Determine the (x, y) coordinate at the center of the cell enclosing the given text.  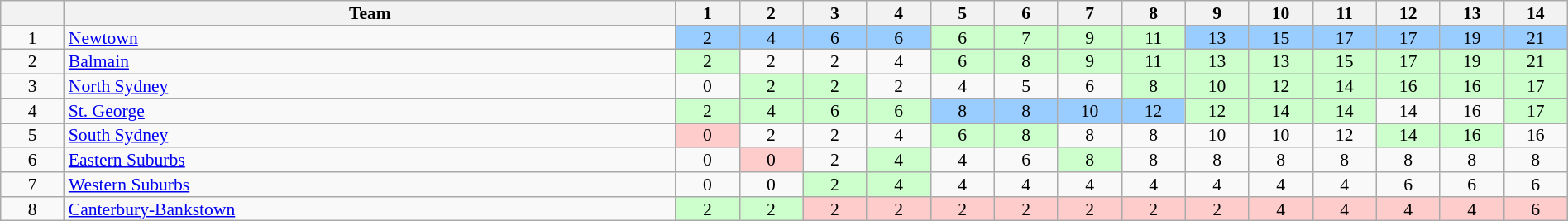
Western Suburbs (370, 185)
Team (370, 13)
Balmain (370, 62)
North Sydney (370, 87)
Newtown (370, 38)
St. George (370, 111)
Eastern Suburbs (370, 160)
South Sydney (370, 136)
